Extract the [x, y] coordinate from the center of the cell holding the provided text.  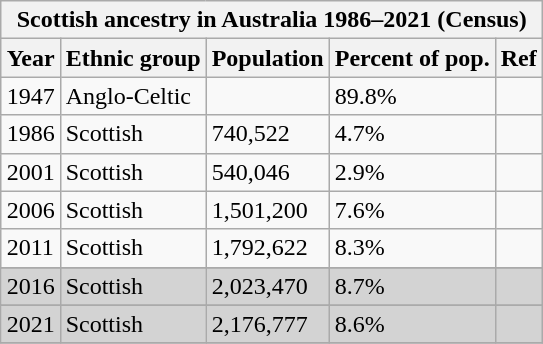
Percent of pop. [412, 58]
7.6% [412, 210]
2011 [30, 248]
2006 [30, 210]
540,046 [268, 172]
Year [30, 58]
Scottish ancestry in Australia 1986–2021 (Census) [272, 20]
2001 [30, 172]
2.9% [412, 172]
2,176,777 [268, 324]
Population [268, 58]
Ref [518, 58]
2,023,470 [268, 286]
1986 [30, 134]
2021 [30, 324]
1947 [30, 96]
89.8% [412, 96]
1,501,200 [268, 210]
740,522 [268, 134]
8.3% [412, 248]
4.7% [412, 134]
Anglo-Celtic [133, 96]
8.7% [412, 286]
Ethnic group [133, 58]
8.6% [412, 324]
2016 [30, 286]
1,792,622 [268, 248]
